Extract the (X, Y) coordinate from the center of the cell holding the provided text.  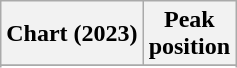
Chart (2023) (72, 34)
Peakposition (189, 34)
